Pinpoint the cell where the given text exists, returning its [X, Y] midpoint coordinate. 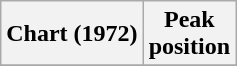
Peakposition [189, 34]
Chart (1972) [72, 34]
